Search for the cell housing the specified text and yield its [x, y] center coordinate. 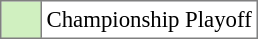
Championship Playoff [149, 20]
